Output the (x, y) coordinate of the center of the cell containing the given text.  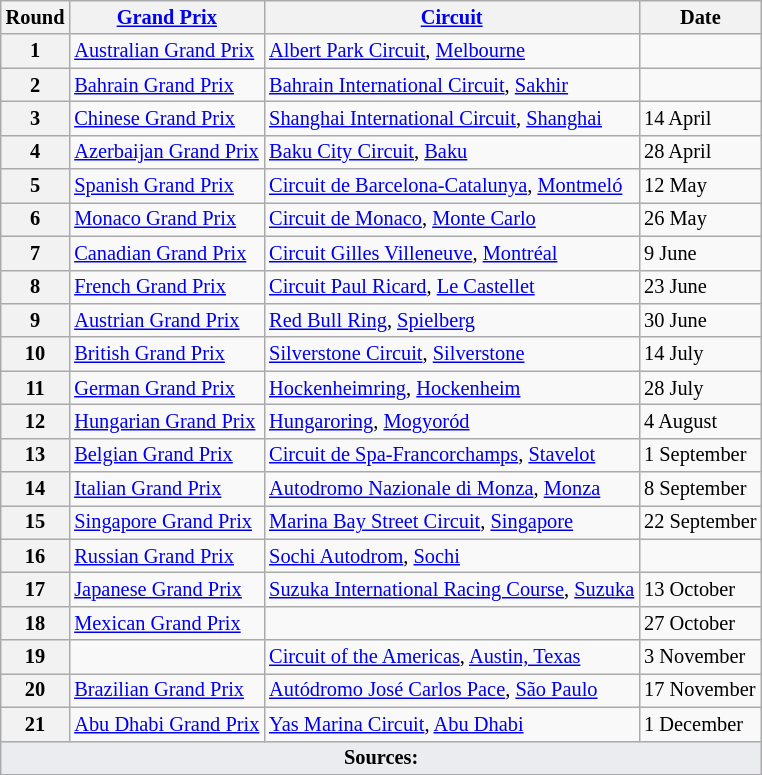
Bahrain Grand Prix (166, 85)
Russian Grand Prix (166, 556)
13 (36, 455)
14 April (700, 118)
27 October (700, 623)
Singapore Grand Prix (166, 522)
Sochi Autodrom, Sochi (452, 556)
Circuit de Monaco, Monte Carlo (452, 219)
28 April (700, 152)
7 (36, 253)
Albert Park Circuit, Melbourne (452, 51)
14 July (700, 354)
Canadian Grand Prix (166, 253)
20 (36, 690)
Austrian Grand Prix (166, 320)
15 (36, 522)
Hockenheimring, Hockenheim (452, 388)
French Grand Prix (166, 287)
Marina Bay Street Circuit, Singapore (452, 522)
Bahrain International Circuit, Sakhir (452, 85)
22 September (700, 522)
Italian Grand Prix (166, 489)
21 (36, 724)
British Grand Prix (166, 354)
17 November (700, 690)
Circuit Paul Ricard, Le Castellet (452, 287)
Abu Dhabi Grand Prix (166, 724)
Circuit de Barcelona-Catalunya, Montmeló (452, 186)
Circuit de Spa-Francorchamps, Stavelot (452, 455)
Suzuka International Racing Course, Suzuka (452, 589)
14 (36, 489)
German Grand Prix (166, 388)
Shanghai International Circuit, Shanghai (452, 118)
26 May (700, 219)
16 (36, 556)
8 (36, 287)
2 (36, 85)
9 (36, 320)
1 (36, 51)
Red Bull Ring, Spielberg (452, 320)
1 September (700, 455)
Brazilian Grand Prix (166, 690)
11 (36, 388)
12 May (700, 186)
3 (36, 118)
19 (36, 657)
Japanese Grand Prix (166, 589)
6 (36, 219)
23 June (700, 287)
Australian Grand Prix (166, 51)
Hungaroring, Mogyoród (452, 421)
Belgian Grand Prix (166, 455)
Date (700, 17)
Mexican Grand Prix (166, 623)
Chinese Grand Prix (166, 118)
10 (36, 354)
Circuit of the Americas, Austin, Texas (452, 657)
1 December (700, 724)
Azerbaijan Grand Prix (166, 152)
Circuit Gilles Villeneuve, Montréal (452, 253)
28 July (700, 388)
Grand Prix (166, 17)
3 November (700, 657)
9 June (700, 253)
Autodromo Nazionale di Monza, Monza (452, 489)
30 June (700, 320)
Circuit (452, 17)
18 (36, 623)
Autódromo José Carlos Pace, São Paulo (452, 690)
Spanish Grand Prix (166, 186)
4 (36, 152)
17 (36, 589)
4 August (700, 421)
Round (36, 17)
12 (36, 421)
13 October (700, 589)
5 (36, 186)
Monaco Grand Prix (166, 219)
Yas Marina Circuit, Abu Dhabi (452, 724)
Baku City Circuit, Baku (452, 152)
Silverstone Circuit, Silverstone (452, 354)
Hungarian Grand Prix (166, 421)
8 September (700, 489)
Sources: (382, 758)
